Output the [x, y] coordinate of the center of the cell containing the given text.  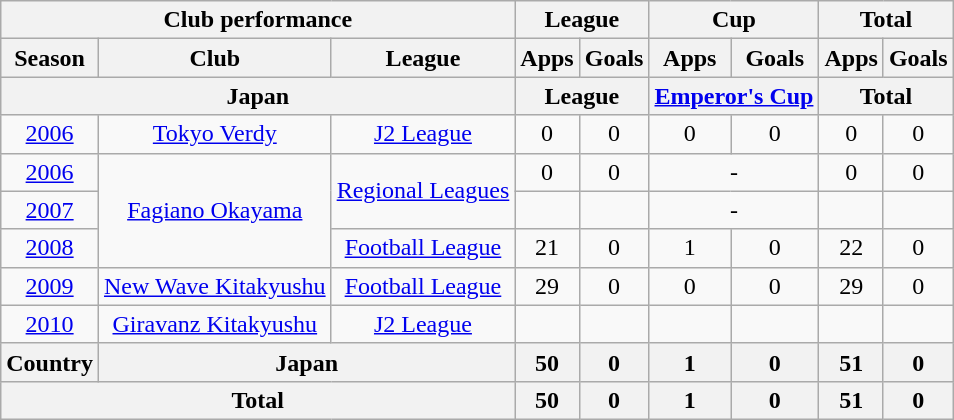
New Wave Kitakyushu [214, 286]
Cup [734, 20]
2007 [50, 210]
21 [547, 248]
2008 [50, 248]
Fagiano Okayama [214, 210]
Giravanz Kitakyushu [214, 324]
22 [851, 248]
Emperor's Cup [734, 96]
Country [50, 362]
Tokyo Verdy [214, 134]
Club [214, 58]
2009 [50, 286]
Club performance [258, 20]
Season [50, 58]
2010 [50, 324]
Regional Leagues [423, 191]
